Capture the cell that displays the provided text and extract its [X, Y] central coordinate. 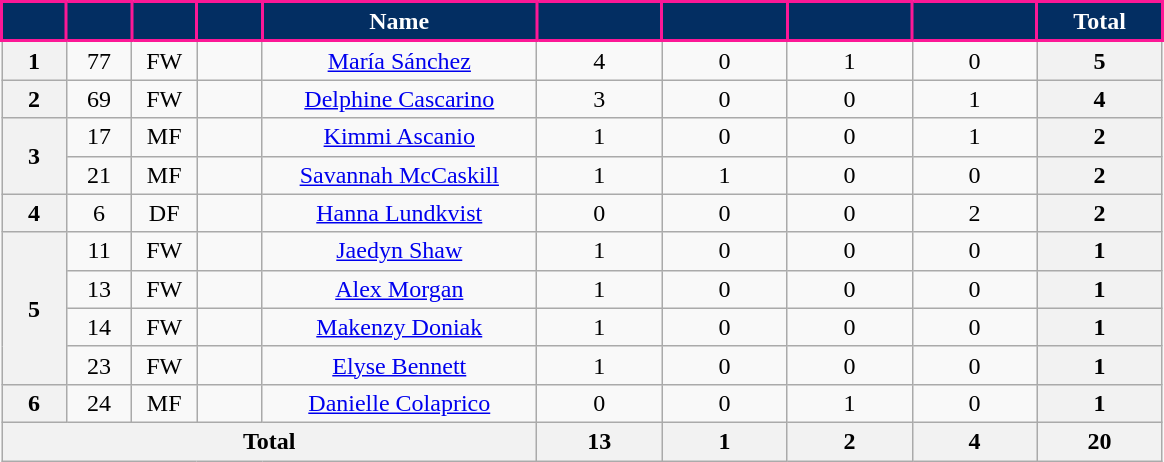
Name [400, 22]
Jaedyn Shaw [400, 251]
DF [164, 213]
20 [1100, 441]
Kimmi Ascanio [400, 137]
Elyse Bennett [400, 365]
María Sánchez [400, 60]
Makenzy Doniak [400, 327]
21 [100, 175]
69 [100, 99]
Savannah McCaskill [400, 175]
Danielle Colaprico [400, 403]
11 [100, 251]
Delphine Cascarino [400, 99]
24 [100, 403]
14 [100, 327]
17 [100, 137]
Alex Morgan [400, 289]
23 [100, 365]
Hanna Lundkvist [400, 213]
77 [100, 60]
